Return the (x, y) coordinate for the center point of the cell that contains the specified text.  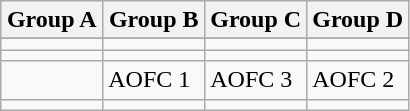
Group C (256, 20)
Group B (154, 20)
Group D (358, 20)
AOFC 3 (256, 80)
Group A (52, 20)
AOFC 1 (154, 80)
AOFC 2 (358, 80)
